Search for the cell housing the specified text and yield its (X, Y) center coordinate. 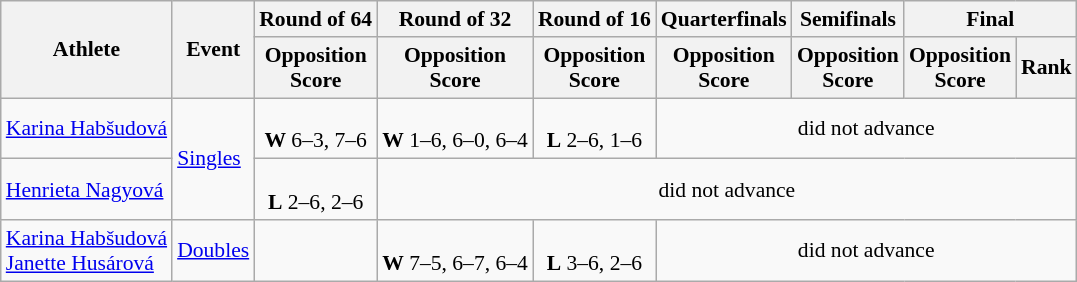
W 1–6, 6–0, 6–4 (455, 128)
Round of 16 (594, 19)
L 2–6, 1–6 (594, 128)
Karina Habšudová (86, 128)
Round of 64 (316, 19)
Round of 32 (455, 19)
Athlete (86, 50)
Singles (213, 159)
L 2–6, 2–6 (316, 190)
W 6–3, 7–6 (316, 128)
Semifinals (848, 19)
L 3–6, 2–6 (594, 250)
Karina HabšudováJanette Husárová (86, 250)
Doubles (213, 250)
Event (213, 50)
Rank (1046, 68)
Henrieta Nagyová (86, 190)
Final (990, 19)
W 7–5, 6–7, 6–4 (455, 250)
Quarterfinals (724, 19)
